Detect which cell encompasses the target text, then output its (X, Y) center coordinate. 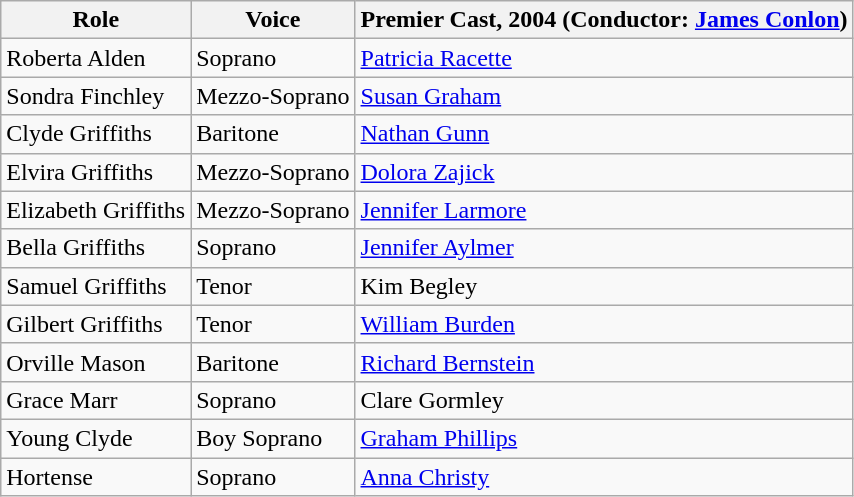
Roberta Alden (96, 58)
Clyde Griffiths (96, 134)
Grace Marr (96, 400)
Jennifer Aylmer (604, 248)
Voice (273, 20)
Orville Mason (96, 362)
Dolora Zajick (604, 172)
William Burden (604, 324)
Patricia Racette (604, 58)
Hortense (96, 477)
Nathan Gunn (604, 134)
Premier Cast, 2004 (Conductor: James Conlon) (604, 20)
Clare Gormley (604, 400)
Susan Graham (604, 96)
Samuel Griffiths (96, 286)
Anna Christy (604, 477)
Role (96, 20)
Elvira Griffiths (96, 172)
Richard Bernstein (604, 362)
Graham Phillips (604, 438)
Bella Griffiths (96, 248)
Elizabeth Griffiths (96, 210)
Kim Begley (604, 286)
Boy Soprano (273, 438)
Jennifer Larmore (604, 210)
Sondra Finchley (96, 96)
Gilbert Griffiths (96, 324)
Young Clyde (96, 438)
